Provide the (X, Y) coordinate of the cell's center where the given text is located.  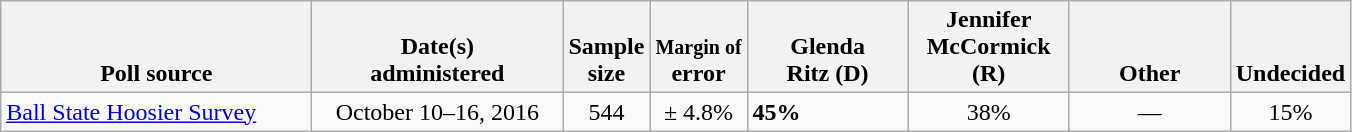
GlendaRitz (D) (828, 47)
544 (606, 112)
October 10–16, 2016 (438, 112)
JenniferMcCormick (R) (988, 47)
38% (988, 112)
Samplesize (606, 47)
— (1150, 112)
Date(s)administered (438, 47)
45% (828, 112)
Other (1150, 47)
Ball State Hoosier Survey (156, 112)
Margin oferror (698, 47)
Poll source (156, 47)
Undecided (1290, 47)
± 4.8% (698, 112)
15% (1290, 112)
